Return the (x, y) coordinate for the center point of the cell that contains the specified text.  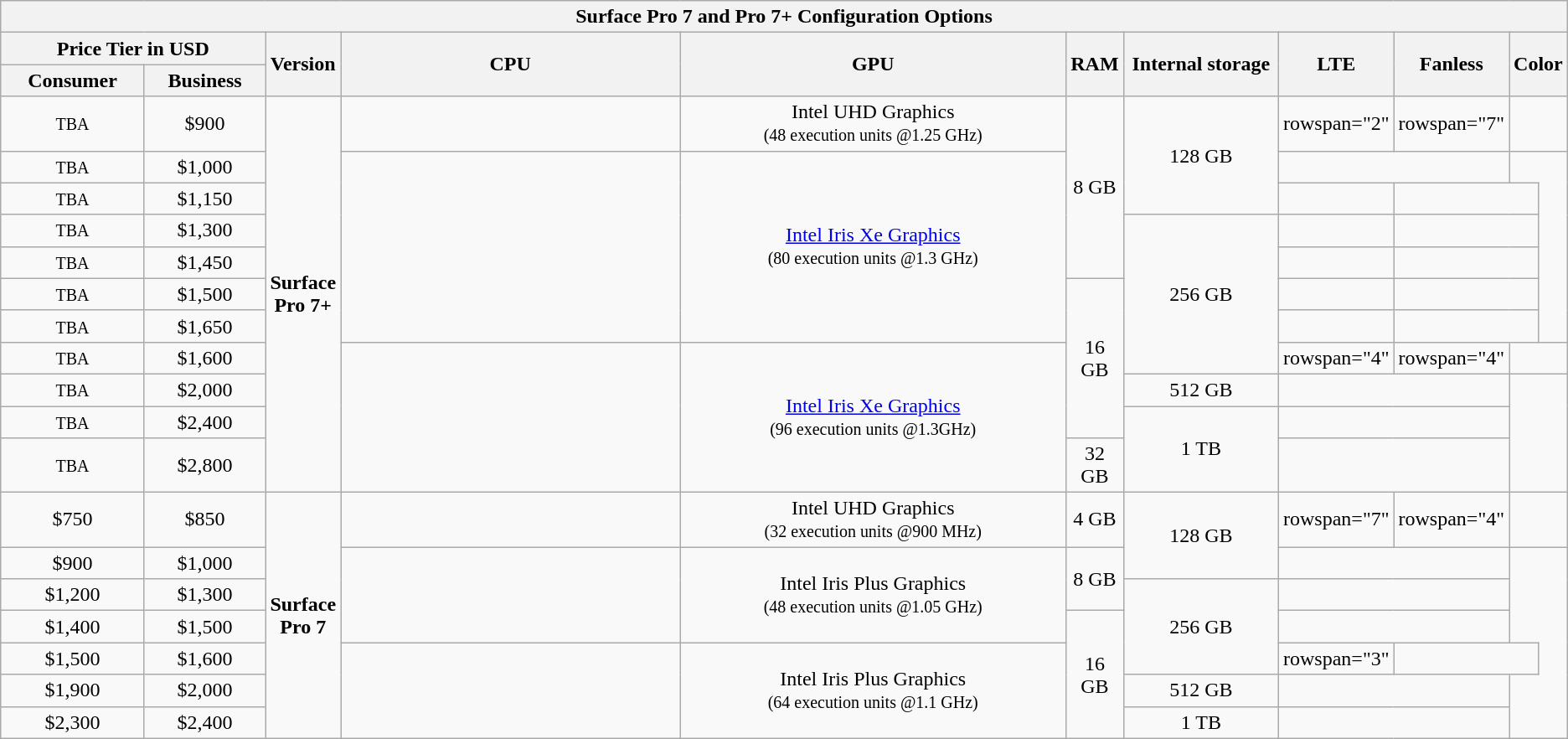
$1,400 (73, 627)
Intel UHD Graphics(48 execution units @1.25 GHz) (873, 124)
$850 (204, 519)
Intel Iris Xe Graphics(96 execution units @1.3GHz) (873, 417)
Color (1539, 65)
Business (204, 80)
Intel Iris Plus Graphics (48 execution units @1.05 GHz) (873, 595)
$1,150 (204, 199)
$1,900 (73, 690)
$1,650 (204, 326)
$750 (73, 519)
Surface Pro 7+ (303, 295)
Intel UHD Graphics(32 execution units @900 MHz) (873, 519)
$1,200 (73, 595)
$2,800 (204, 466)
Surface Pro 7 and Pro 7+ Configuration Options (784, 17)
GPU (873, 65)
rowspan="2" (1337, 124)
Internal storage (1201, 65)
4 GB (1095, 519)
Intel Iris Plus Graphics (64 execution units @1.1 GHz) (873, 690)
Version (303, 65)
RAM (1095, 65)
LTE (1337, 65)
rowspan="3" (1337, 659)
Intel Iris Xe Graphics(80 execution units @1.3 GHz) (873, 246)
Surface Pro 7 (303, 615)
$1,450 (204, 262)
CPU (511, 65)
Price Tier in USD (133, 49)
Fanless (1452, 65)
$2,300 (73, 722)
Consumer (73, 80)
32 GB (1095, 466)
